Return the (x, y) coordinate for the center point of the cell that contains the specified text.  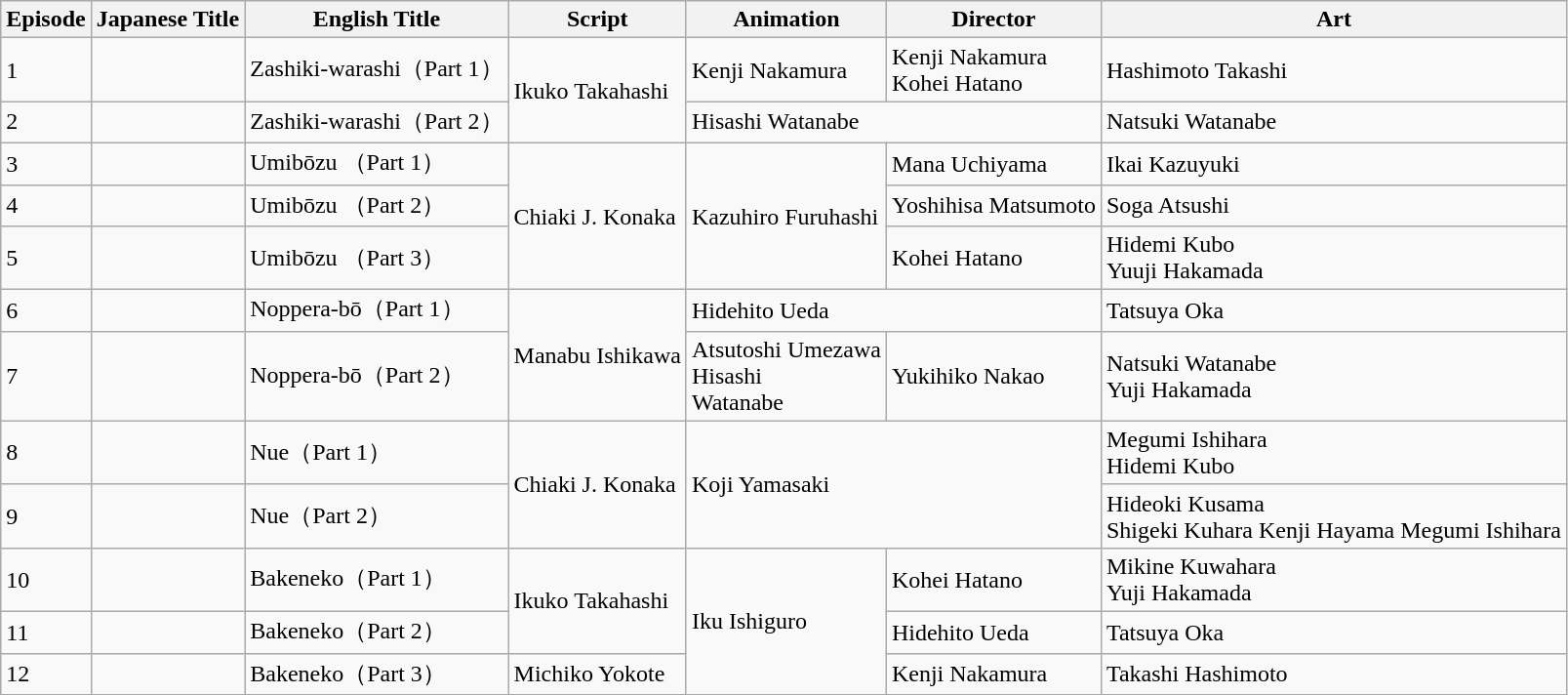
Mana Uchiyama (993, 164)
Yukihiko Nakao (993, 376)
English Title (377, 20)
Yoshihisa Matsumoto (993, 205)
2 (46, 123)
Noppera-bō（Part 1） (377, 310)
Zashiki-warashi（Part 2） (377, 123)
Koji Yamasaki (894, 484)
Takashi Hashimoto (1333, 674)
Hisashi Watanabe (894, 123)
Bakeneko（Part 1） (377, 580)
Atsutoshi UmezawaHisashiWatanabe (786, 376)
Michiko Yokote (597, 674)
Japanese Title (168, 20)
Natsuki Watanabe (1333, 123)
Bakeneko（Part 2） (377, 633)
11 (46, 633)
3 (46, 164)
Director (993, 20)
9 (46, 515)
Hidemi KuboYuuji Hakamada (1333, 258)
Script (597, 20)
Kazuhiro Furuhashi (786, 216)
Noppera-bō（Part 2） (377, 376)
Iku Ishiguro (786, 621)
10 (46, 580)
Hideoki KusamaShigeki Kuhara Kenji Hayama Megumi Ishihara (1333, 515)
Kenji NakamuraKohei Hatano (993, 70)
Zashiki-warashi（Part 1） (377, 70)
8 (46, 453)
1 (46, 70)
Hashimoto Takashi (1333, 70)
Nue（Part 1） (377, 453)
Umibōzu （Part 3） (377, 258)
Umibōzu （Part 1） (377, 164)
Episode (46, 20)
Megumi IshiharaHidemi Kubo (1333, 453)
12 (46, 674)
Ikai Kazuyuki (1333, 164)
Natsuki WatanabeYuji Hakamada (1333, 376)
4 (46, 205)
7 (46, 376)
Bakeneko（Part 3） (377, 674)
Mikine KuwaharaYuji Hakamada (1333, 580)
Art (1333, 20)
Animation (786, 20)
6 (46, 310)
Umibōzu （Part 2） (377, 205)
Nue（Part 2） (377, 515)
5 (46, 258)
Soga Atsushi (1333, 205)
Manabu Ishikawa (597, 355)
